Provide the (X, Y) coordinate of the cell's center where the given text is located.  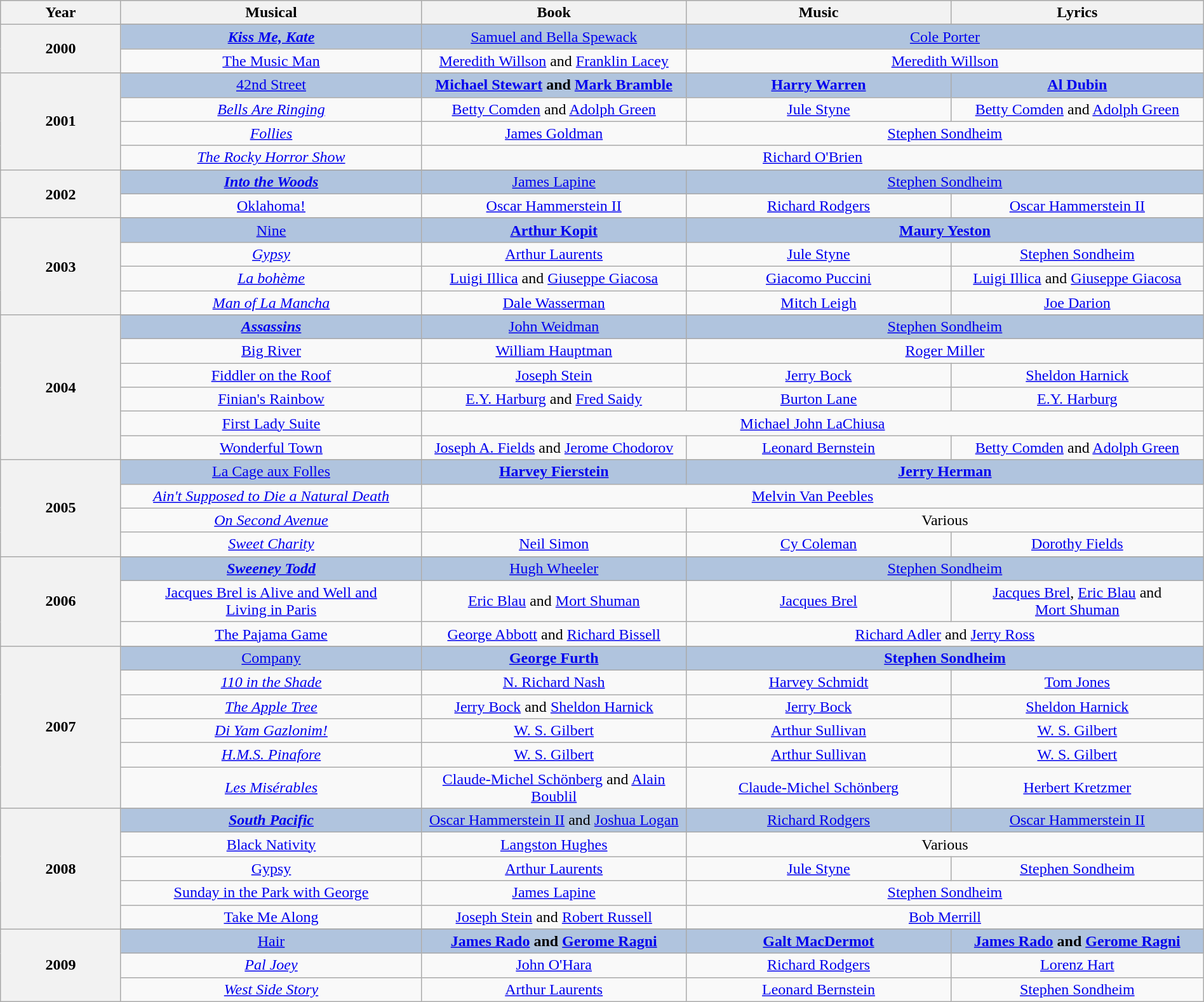
Pal Joey (271, 965)
Joe Darion (1077, 303)
Hair (271, 941)
Take Me Along (271, 917)
Harvey Schmidt (819, 682)
Lorenz Hart (1077, 965)
Joseph Stein and Robert Russell (554, 917)
Jerry Herman (945, 472)
Ain't Supposed to Die a Natural Death (271, 496)
2009 (61, 965)
Claude-Michel Schönberg (819, 787)
Giacomo Puccini (819, 278)
William Hauptman (554, 351)
E.Y. Harburg and Fred Saidy (554, 399)
Harry Warren (819, 85)
Cy Coleman (819, 544)
2007 (61, 726)
Richard Adler and Jerry Ross (945, 634)
Meredith Willson and Franklin Lacey (554, 61)
Bob Merrill (945, 917)
Di Yam Gazlonim! (271, 731)
Al Dubin (1077, 85)
42nd Street (271, 85)
Sweet Charity (271, 544)
Richard O'Brien (813, 157)
N. Richard Nash (554, 682)
Mitch Leigh (819, 303)
Company (271, 658)
H.M.S. Pinafore (271, 755)
Man of La Mancha (271, 303)
Finian's Rainbow (271, 399)
Follies (271, 133)
Fiddler on the Roof (271, 375)
Jacques Brel is Alive and Well and Living in Paris (271, 601)
Cole Porter (945, 37)
Bells Are Ringing (271, 109)
Dorothy Fields (1077, 544)
Joseph Stein (554, 375)
First Lady Suite (271, 424)
The Pajama Game (271, 634)
2003 (61, 266)
George Abbott and Richard Bissell (554, 634)
Wonderful Town (271, 448)
Assassins (271, 327)
Arthur Kopit (554, 230)
Year (61, 13)
Maury Yeston (945, 230)
Sweeney Todd (271, 568)
John Weidman (554, 327)
2005 (61, 508)
Into the Woods (271, 182)
Sunday in the Park with George (271, 893)
Jacques Brel, Eric Blau and Mort Shuman (1077, 601)
Hugh Wheeler (554, 568)
Roger Miller (945, 351)
Nine (271, 230)
The Rocky Horror Show (271, 157)
Galt MacDermot (819, 941)
2004 (61, 387)
Herbert Kretzmer (1077, 787)
2000 (61, 49)
Musical (271, 13)
Harvey Fierstein (554, 472)
Tom Jones (1077, 682)
E.Y. Harburg (1077, 399)
South Pacific (271, 820)
Michael John LaChiusa (813, 424)
Book (554, 13)
The Apple Tree (271, 707)
La bohème (271, 278)
Samuel and Bella Spewack (554, 37)
James Goldman (554, 133)
Meredith Willson (945, 61)
110 in the Shade (271, 682)
2006 (61, 601)
Black Nativity (271, 845)
The Music Man (271, 61)
Lyrics (1077, 13)
Langston Hughes (554, 845)
2008 (61, 869)
George Furth (554, 658)
Joseph A. Fields and Jerome Chodorov (554, 448)
Oscar Hammerstein II and Joshua Logan (554, 820)
Les Misérables (271, 787)
Neil Simon (554, 544)
La Cage aux Folles (271, 472)
Big River (271, 351)
Oklahoma! (271, 206)
Burton Lane (819, 399)
Eric Blau and Mort Shuman (554, 601)
John O'Hara (554, 965)
Kiss Me, Kate (271, 37)
Jerry Bock and Sheldon Harnick (554, 707)
2001 (61, 121)
Claude-Michel Schönberg and Alain Boublil (554, 787)
Dale Wasserman (554, 303)
Michael Stewart and Mark Bramble (554, 85)
2002 (61, 194)
Jacques Brel (819, 601)
On Second Avenue (271, 520)
Music (819, 13)
Melvin Van Peebles (813, 496)
West Side Story (271, 989)
